Extract the (X, Y) coordinate from the center of the cell holding the provided text.  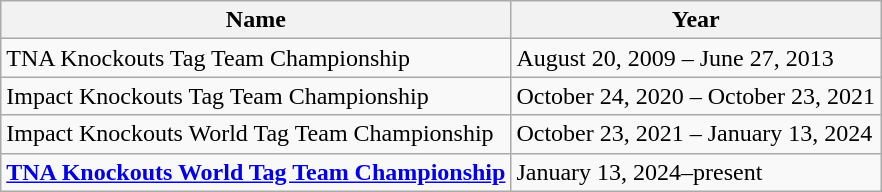
Impact Knockouts World Tag Team Championship (256, 134)
January 13, 2024–present (696, 172)
Name (256, 20)
TNA Knockouts World Tag Team Championship (256, 172)
Impact Knockouts Tag Team Championship (256, 96)
August 20, 2009 – June 27, 2013 (696, 58)
October 24, 2020 – October 23, 2021 (696, 96)
October 23, 2021 – January 13, 2024 (696, 134)
Year (696, 20)
TNA Knockouts Tag Team Championship (256, 58)
